Return [X, Y] of the center of cell containing provided text 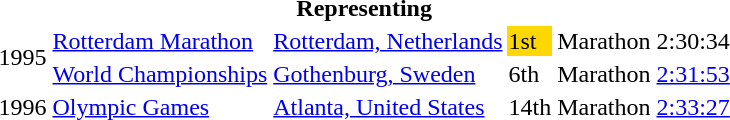
Gothenburg, Sweden [388, 74]
6th [530, 74]
1st [530, 41]
Rotterdam, Netherlands [388, 41]
World Championships [160, 74]
Rotterdam Marathon [160, 41]
